For the text-containing cell, return its midpoint in [X, Y] coordinate format. 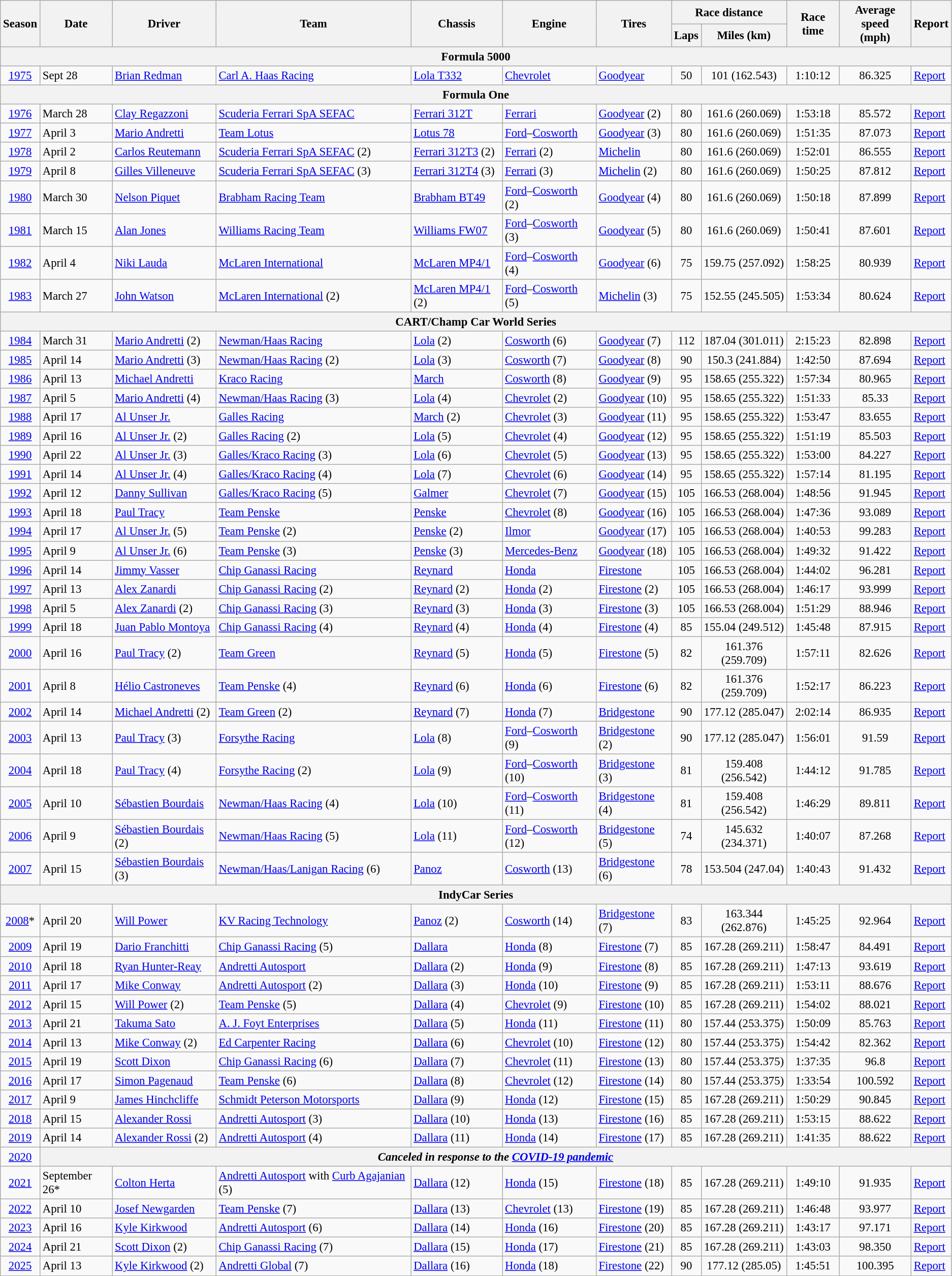
KV Racing Technology [313, 920]
93.999 [875, 589]
82.362 [875, 1042]
87.899 [875, 197]
Kyle Kirkwood [164, 1228]
Bridgestone (7) [633, 920]
2004 [20, 771]
152.55 (245.505) [744, 296]
1994 [20, 532]
Firestone (5) [633, 653]
1:40:43 [813, 869]
Dallara (12) [457, 1183]
Kraco Racing [313, 379]
Firestone (22) [633, 1266]
1979 [20, 171]
Andretti Autosport (6) [313, 1228]
Lola (4) [457, 398]
Brabham Racing Team [313, 197]
Ford–Cosworth (12) [549, 836]
Honda (6) [549, 686]
Chevrolet (5) [549, 455]
86.555 [875, 152]
1:50:41 [813, 230]
Dallara (11) [457, 1138]
82.626 [875, 653]
96.281 [875, 570]
Lola (8) [457, 738]
1999 [20, 627]
Juan Pablo Montoya [164, 627]
Ed Carpenter Racing [313, 1042]
Alex Zanardi [164, 589]
96.8 [875, 1062]
Paul Tracy (2) [164, 653]
1:52:17 [813, 686]
Firestone (21) [633, 1247]
Will Power [164, 920]
March 31 [76, 341]
Chevrolet (12) [549, 1080]
Panoz (2) [457, 920]
100.395 [875, 1266]
1990 [20, 455]
McLaren MP4/1 [457, 263]
93.619 [875, 966]
81.195 [875, 474]
Team Penske (2) [313, 532]
Firestone (16) [633, 1119]
2016 [20, 1080]
Firestone [633, 570]
1:53:11 [813, 985]
Chip Ganassi Racing (4) [313, 627]
2003 [20, 738]
Galles/Kraco Racing (5) [313, 493]
Alexander Rossi [164, 1119]
Goodyear (15) [633, 493]
Chevrolet (6) [549, 474]
1998 [20, 608]
Al Unser Jr. (5) [164, 532]
1:46:48 [813, 1209]
92.964 [875, 920]
Lola (11) [457, 836]
Takuma Sato [164, 1023]
Penske (3) [457, 551]
Nelson Piquet [164, 197]
Firestone (20) [633, 1228]
88.946 [875, 608]
1:50:29 [813, 1100]
2025 [20, 1266]
2007 [20, 869]
153.504 (247.04) [744, 869]
1985 [20, 360]
2024 [20, 1247]
Honda (10) [549, 985]
1:40:53 [813, 532]
Ferrari [549, 114]
86.223 [875, 686]
1:46:17 [813, 589]
2001 [20, 686]
Honda (12) [549, 1100]
1978 [20, 152]
Ford–Cosworth (10) [549, 771]
87.601 [875, 230]
Newman/Haas Racing (3) [313, 398]
Newman/Haas Racing (4) [313, 804]
83.655 [875, 417]
1991 [20, 474]
Bridgestone (5) [633, 836]
Dallara (4) [457, 1004]
Laps [687, 36]
1976 [20, 114]
Chip Ganassi Racing (6) [313, 1062]
Team Penske (5) [313, 1004]
187.04 (301.011) [744, 341]
177.12 (285.05) [744, 1266]
Newman/Haas/Lanigan Racing (6) [313, 869]
Mario Andretti (3) [164, 360]
Galles/Kraco Racing (3) [313, 455]
2:02:14 [813, 712]
86.935 [875, 712]
March 27 [76, 296]
Honda (15) [549, 1183]
Ferrari 312T3 (2) [457, 152]
Team Penske (6) [313, 1080]
Mercedes-Benz [549, 551]
Goodyear (14) [633, 474]
Dallara (6) [457, 1042]
March [457, 379]
CART/Champ Car World Series [476, 322]
Galles Racing (2) [313, 436]
Kyle Kirkwood (2) [164, 1266]
Simon Pagenaud [164, 1080]
Al Unser Jr. (4) [164, 474]
1:50:09 [813, 1023]
Goodyear (11) [633, 417]
Goodyear (18) [633, 551]
1:47:13 [813, 966]
2020 [20, 1157]
Firestone (19) [633, 1209]
John Watson [164, 296]
163.344 (262.876) [744, 920]
1983 [20, 296]
1988 [20, 417]
1:45:51 [813, 1266]
Firestone (15) [633, 1100]
Firestone (18) [633, 1183]
Carlos Reutemann [164, 152]
1:49:32 [813, 551]
1981 [20, 230]
Al Unser Jr. (3) [164, 455]
Honda (16) [549, 1228]
1982 [20, 263]
50 [687, 76]
Cosworth (7) [549, 360]
1:58:25 [813, 263]
Ferrari (2) [549, 152]
Reynard (3) [457, 608]
Goodyear (10) [633, 398]
1:57:11 [813, 653]
Colton Herta [164, 1183]
Goodyear (9) [633, 379]
Reynard (4) [457, 627]
Average speed(mph) [875, 24]
Lola (2) [457, 341]
Ford–Cosworth [549, 133]
87.694 [875, 360]
Alan Jones [164, 230]
85.33 [875, 398]
Goodyear (6) [633, 263]
Chevrolet (9) [549, 1004]
1:45:25 [813, 920]
Scuderia Ferrari SpA SEFAC (2) [313, 152]
93.089 [875, 513]
Dallara (16) [457, 1266]
1:53:34 [813, 296]
1:53:00 [813, 455]
Firestone (11) [633, 1023]
1980 [20, 197]
1:43:17 [813, 1228]
Sept 28 [76, 76]
Josef Newgarden [164, 1209]
Race time [813, 24]
Engine [549, 24]
1:33:54 [813, 1080]
Sébastien Bourdais [164, 804]
80.624 [875, 296]
Firestone (7) [633, 947]
Honda (2) [549, 589]
Team Penske [313, 513]
Williams Racing Team [313, 230]
Andretti Autosport (4) [313, 1138]
Paul Tracy (3) [164, 738]
Gilles Villeneuve [164, 171]
1986 [20, 379]
Dallara (8) [457, 1080]
1:46:29 [813, 804]
Paul Tracy [164, 513]
Tires [633, 24]
Newman/Haas Racing (5) [313, 836]
Firestone (10) [633, 1004]
1989 [20, 436]
Danny Sullivan [164, 493]
Reynard (6) [457, 686]
Team Lotus [313, 133]
Mario Andretti (2) [164, 341]
Andretti Autosport [313, 966]
James Hinchcliffe [164, 1100]
Andretti Global (7) [313, 1266]
Goodyear (12) [633, 436]
Scott Dixon [164, 1062]
91.935 [875, 1183]
Ferrari 312T4 (3) [457, 171]
Lola T332 [457, 76]
2008* [20, 920]
80.939 [875, 263]
1:51:19 [813, 436]
Honda (9) [549, 966]
Ferrari (3) [549, 171]
Honda (8) [549, 947]
Team [313, 24]
Goodyear (3) [633, 133]
Scuderia Ferrari SpA SEFAC (3) [313, 171]
Mike Conway [164, 985]
1:49:10 [813, 1183]
Lola (3) [457, 360]
Michelin (2) [633, 171]
1:50:25 [813, 171]
Dallara (14) [457, 1228]
Dallara (13) [457, 1209]
101 (162.543) [744, 76]
1:48:56 [813, 493]
April 20 [76, 920]
Dallara (5) [457, 1023]
1997 [20, 589]
87.073 [875, 133]
Scuderia Ferrari SpA SEFAC [313, 114]
Race distance [729, 12]
84.227 [875, 455]
Dallara (10) [457, 1119]
Ryan Hunter-Reay [164, 966]
Sébastien Bourdais (3) [164, 869]
Michael Andretti [164, 379]
Firestone (3) [633, 608]
Firestone (9) [633, 985]
87.812 [875, 171]
Hélio Castroneves [164, 686]
Michael Andretti (2) [164, 712]
78 [687, 869]
Team Penske (3) [313, 551]
1984 [20, 341]
1:40:07 [813, 836]
Firestone (12) [633, 1042]
Sébastien Bourdais (2) [164, 836]
Team Penske (7) [313, 1209]
Galmer [457, 493]
Honda [549, 570]
April 12 [76, 493]
April 2 [76, 152]
Miles (km) [744, 36]
Firestone (6) [633, 686]
1:50:18 [813, 197]
2009 [20, 947]
90.845 [875, 1100]
2019 [20, 1138]
89.811 [875, 804]
83 [687, 920]
1977 [20, 133]
1:53:18 [813, 114]
2005 [20, 804]
Lola (10) [457, 804]
Season [20, 24]
April 4 [76, 263]
Ford–Cosworth (4) [549, 263]
Galles/Kraco Racing (4) [313, 474]
Will Power (2) [164, 1004]
Dallara (3) [457, 985]
Al Unser Jr. (2) [164, 436]
Bridgestone (6) [633, 869]
Honda (13) [549, 1119]
2002 [20, 712]
Ford–Cosworth (9) [549, 738]
Chevrolet (11) [549, 1062]
Dallara (7) [457, 1062]
2013 [20, 1023]
87.915 [875, 627]
Newman/Haas Racing (2) [313, 360]
Alex Zanardi (2) [164, 608]
Ford–Cosworth (3) [549, 230]
Goodyear (8) [633, 360]
Honda (5) [549, 653]
98.350 [875, 1247]
Reynard (5) [457, 653]
Dallara (15) [457, 1247]
Goodyear [633, 76]
Bridgestone [633, 712]
Driver [164, 24]
Honda (14) [549, 1138]
Al Unser Jr. (6) [164, 551]
Al Unser Jr. [164, 417]
Dario Franchitti [164, 947]
Schmidt Peterson Motorsports [313, 1100]
Ford–Cosworth (2) [549, 197]
IndyCar Series [476, 895]
91.422 [875, 551]
Niki Lauda [164, 263]
Lola (5) [457, 436]
Lola (6) [457, 455]
1:43:03 [813, 1247]
Chassis [457, 24]
September 26* [76, 1183]
Team Green (2) [313, 712]
1987 [20, 398]
88.021 [875, 1004]
145.632 (234.371) [744, 836]
2010 [20, 966]
Penske [457, 513]
Lotus 78 [457, 133]
Goodyear (17) [633, 532]
1975 [20, 76]
2023 [20, 1228]
Chip Ganassi Racing (5) [313, 947]
Mario Andretti (4) [164, 398]
1:51:29 [813, 608]
Chevrolet (10) [549, 1042]
2011 [20, 985]
1:53:47 [813, 417]
Firestone (2) [633, 589]
Chip Ganassi Racing (3) [313, 608]
April 3 [76, 133]
159.75 (257.092) [744, 263]
85.572 [875, 114]
1:56:01 [813, 738]
1:52:01 [813, 152]
Honda (11) [549, 1023]
Forsythe Racing [313, 738]
2014 [20, 1042]
91.59 [875, 738]
Chevrolet (13) [549, 1209]
85.763 [875, 1023]
Chevrolet (2) [549, 398]
2:15:23 [813, 341]
Cosworth (8) [549, 379]
Carl A. Haas Racing [313, 76]
Ford–Cosworth (5) [549, 296]
1:42:50 [813, 360]
Chevrolet (7) [549, 493]
2006 [20, 836]
2012 [20, 1004]
Galles Racing [313, 417]
88.676 [875, 985]
2017 [20, 1100]
Goodyear (16) [633, 513]
Goodyear (2) [633, 114]
Honda (3) [549, 608]
1:57:14 [813, 474]
Scott Dixon (2) [164, 1247]
1:51:35 [813, 133]
91.785 [875, 771]
Bridgestone (4) [633, 804]
Goodyear (7) [633, 341]
82.898 [875, 341]
150.3 (241.884) [744, 360]
1:37:35 [813, 1062]
Reynard (7) [457, 712]
Chevrolet (4) [549, 436]
1:45:48 [813, 627]
McLaren International [313, 263]
Formula 5000 [476, 57]
Jimmy Vasser [164, 570]
112 [687, 341]
Paul Tracy (4) [164, 771]
74 [687, 836]
1:53:15 [813, 1119]
93.977 [875, 1209]
Ilmor [549, 532]
Lola (9) [457, 771]
Reynard [457, 570]
Chip Ganassi Racing [313, 570]
Reynard (2) [457, 589]
Chevrolet [549, 76]
McLaren International (2) [313, 296]
87.268 [875, 836]
80.965 [875, 379]
Dallara [457, 947]
March 30 [76, 197]
March 15 [76, 230]
1:54:42 [813, 1042]
Firestone (8) [633, 966]
Date [76, 24]
Team Green [313, 653]
2021 [20, 1183]
1992 [20, 493]
1:57:34 [813, 379]
Clay Regazzoni [164, 114]
Mike Conway (2) [164, 1042]
A. J. Foyt Enterprises [313, 1023]
1:44:02 [813, 570]
Cosworth (13) [549, 869]
Goodyear (4) [633, 197]
March 28 [76, 114]
Michelin [633, 152]
Goodyear (5) [633, 230]
Brabham BT49 [457, 197]
1:44:12 [813, 771]
Alexander Rossi (2) [164, 1138]
1996 [20, 570]
Chip Ganassi Racing (2) [313, 589]
Brian Redman [164, 76]
Bridgestone (2) [633, 738]
2018 [20, 1119]
Cosworth (14) [549, 920]
97.171 [875, 1228]
Mario Andretti [164, 133]
1:51:33 [813, 398]
85.503 [875, 436]
86.325 [875, 76]
Goodyear (13) [633, 455]
Chevrolet (8) [549, 513]
2000 [20, 653]
Ferrari 312T [457, 114]
Andretti Autosport with Curb Agajanian (5) [313, 1183]
1:41:35 [813, 1138]
Panoz [457, 869]
Penske (2) [457, 532]
McLaren MP4/1 (2) [457, 296]
1:54:02 [813, 1004]
Michelin (3) [633, 296]
2022 [20, 1209]
Firestone (14) [633, 1080]
Newman/Haas Racing [313, 341]
100.592 [875, 1080]
Chip Ganassi Racing (7) [313, 1247]
Bridgestone (3) [633, 771]
Ford–Cosworth (11) [549, 804]
Honda (4) [549, 627]
Honda (18) [549, 1266]
1:58:47 [813, 947]
155.04 (249.512) [744, 627]
Forsythe Racing (2) [313, 771]
April 22 [76, 455]
Dallara (9) [457, 1100]
Team Penske (4) [313, 686]
Honda (7) [549, 712]
99.283 [875, 532]
91.432 [875, 869]
84.491 [875, 947]
Firestone (17) [633, 1138]
Cosworth (6) [549, 341]
Dallara (2) [457, 966]
Andretti Autosport (3) [313, 1119]
1:47:36 [813, 513]
Firestone (4) [633, 627]
March (2) [457, 417]
91.945 [875, 493]
Firestone (13) [633, 1062]
1993 [20, 513]
2015 [20, 1062]
Lola (7) [457, 474]
Williams FW07 [457, 230]
Formula One [476, 95]
Canceled in response to the COVID-19 pandemic [495, 1157]
Andretti Autosport (2) [313, 985]
Chevrolet (3) [549, 417]
1995 [20, 551]
Honda (17) [549, 1247]
1:10:12 [813, 76]
